Detect which cell encompasses the target text, then output its [X, Y] center coordinate. 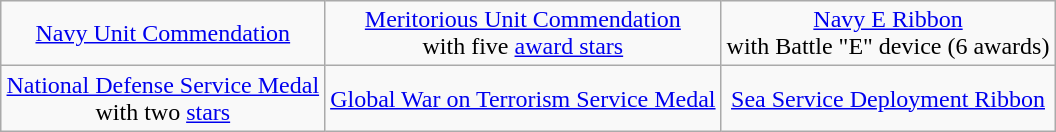
Global War on Terrorism Service Medal [523, 98]
Meritorious Unit Commendationwith five award stars [523, 34]
Navy Unit Commendation [163, 34]
Navy E Ribbonwith Battle "E" device (6 awards) [888, 34]
National Defense Service Medal with two stars [163, 98]
Sea Service Deployment Ribbon [888, 98]
